For the text-containing cell, return its midpoint in [X, Y] coordinate format. 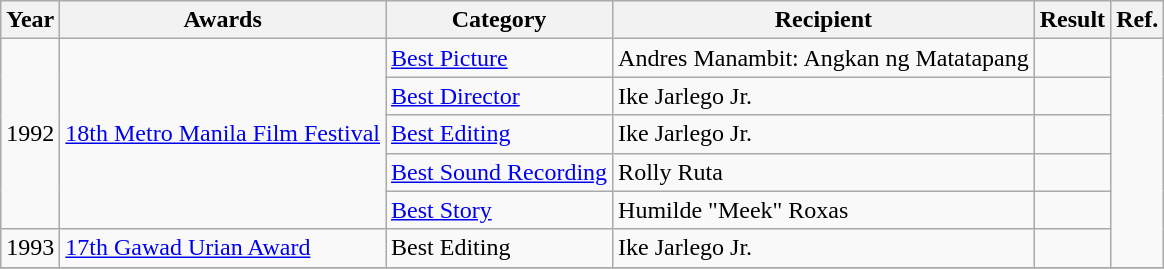
Best Director [500, 96]
Best Picture [500, 58]
1992 [30, 134]
Rolly Ruta [824, 172]
Result [1072, 20]
Ref. [1138, 20]
17th Gawad Urian Award [223, 248]
Year [30, 20]
Category [500, 20]
Best Sound Recording [500, 172]
Awards [223, 20]
1993 [30, 248]
18th Metro Manila Film Festival [223, 134]
Andres Manambit: Angkan ng Matatapang [824, 58]
Best Story [500, 210]
Humilde "Meek" Roxas [824, 210]
Recipient [824, 20]
